Capture the cell that displays the provided text and extract its [X, Y] central coordinate. 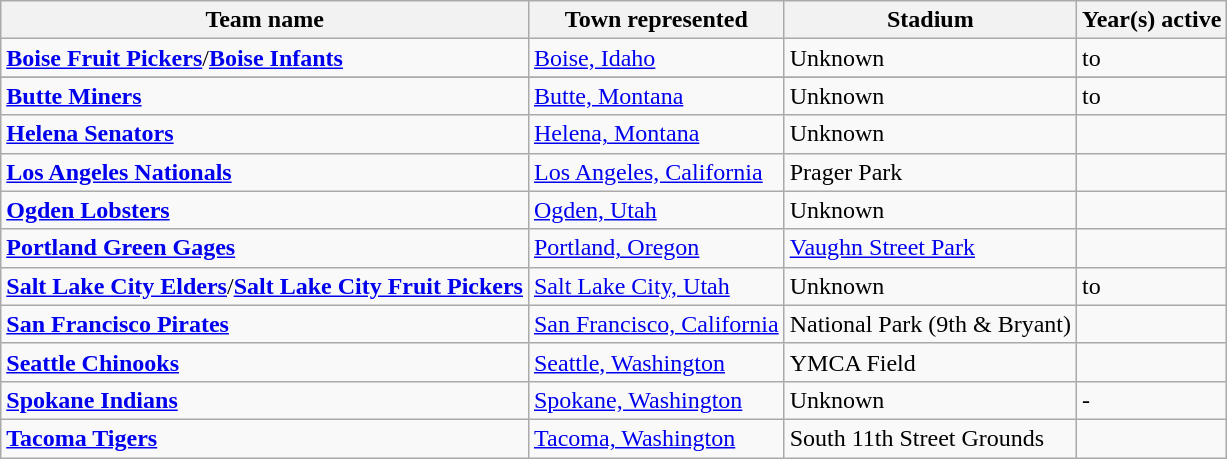
Stadium [930, 20]
Ogden, Utah [656, 210]
South 11th Street Grounds [930, 438]
Town represented [656, 20]
San Francisco, California [656, 324]
Seattle Chinooks [265, 362]
National Park (9th & Bryant) [930, 324]
Salt Lake City, Utah [656, 286]
Seattle, Washington [656, 362]
- [1152, 400]
Boise, Idaho [656, 58]
Portland, Oregon [656, 248]
Spokane, Washington [656, 400]
Prager Park [930, 172]
Boise Fruit Pickers/Boise Infants [265, 58]
Portland Green Gages [265, 248]
Butte Miners [265, 96]
Los Angeles, California [656, 172]
Ogden Lobsters [265, 210]
Helena, Montana [656, 134]
San Francisco Pirates [265, 324]
Tacoma Tigers [265, 438]
YMCA Field [930, 362]
Team name [265, 20]
Spokane Indians [265, 400]
Tacoma, Washington [656, 438]
Los Angeles Nationals [265, 172]
Helena Senators [265, 134]
Salt Lake City Elders/Salt Lake City Fruit Pickers [265, 286]
Butte, Montana [656, 96]
Year(s) active [1152, 20]
Vaughn Street Park [930, 248]
